Pinpoint the cell where the given text exists, returning its (x, y) midpoint coordinate. 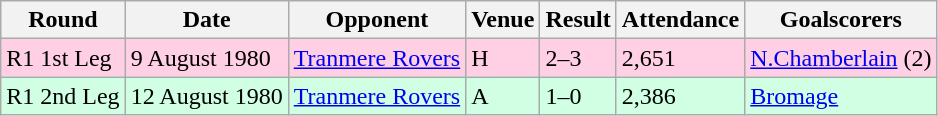
Opponent (376, 20)
12 August 1980 (206, 96)
N.Chamberlain (2) (841, 58)
H (503, 58)
Result (578, 20)
A (503, 96)
Round (63, 20)
R1 1st Leg (63, 58)
Date (206, 20)
Attendance (680, 20)
2,386 (680, 96)
2–3 (578, 58)
R1 2nd Leg (63, 96)
2,651 (680, 58)
Bromage (841, 96)
1–0 (578, 96)
Venue (503, 20)
9 August 1980 (206, 58)
Goalscorers (841, 20)
